Locate the cell with the specified text and output its [X, Y] center coordinate. 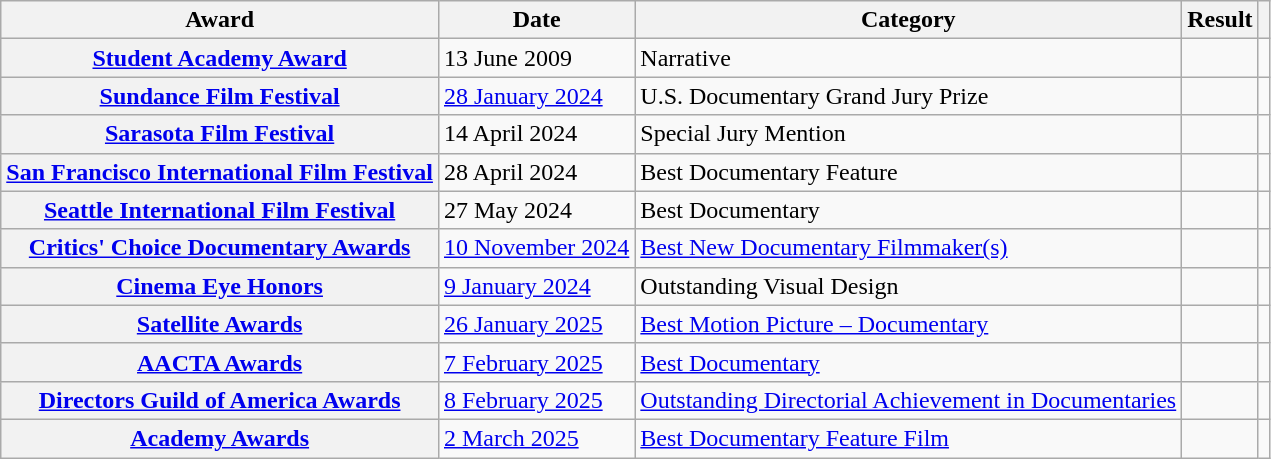
9 January 2024 [536, 286]
10 November 2024 [536, 248]
27 May 2024 [536, 210]
San Francisco International Film Festival [220, 172]
Best Motion Picture – Documentary [908, 324]
Special Jury Mention [908, 134]
Student Academy Award [220, 58]
8 February 2025 [536, 400]
26 January 2025 [536, 324]
14 April 2024 [536, 134]
28 January 2024 [536, 96]
Outstanding Directorial Achievement in Documentaries [908, 400]
Sundance Film Festival [220, 96]
2 March 2025 [536, 438]
Date [536, 20]
Best Documentary Feature [908, 172]
Result [1220, 20]
Award [220, 20]
Cinema Eye Honors [220, 286]
Outstanding Visual Design [908, 286]
Best New Documentary Filmmaker(s) [908, 248]
28 April 2024 [536, 172]
U.S. Documentary Grand Jury Prize [908, 96]
13 June 2009 [536, 58]
Seattle International Film Festival [220, 210]
AACTA Awards [220, 362]
Directors Guild of America Awards [220, 400]
Critics' Choice Documentary Awards [220, 248]
7 February 2025 [536, 362]
Academy Awards [220, 438]
Narrative [908, 58]
Best Documentary Feature Film [908, 438]
Sarasota Film Festival [220, 134]
Category [908, 20]
Satellite Awards [220, 324]
